Scan for the cell matching the given text and deliver its (X, Y) coordinate at center. 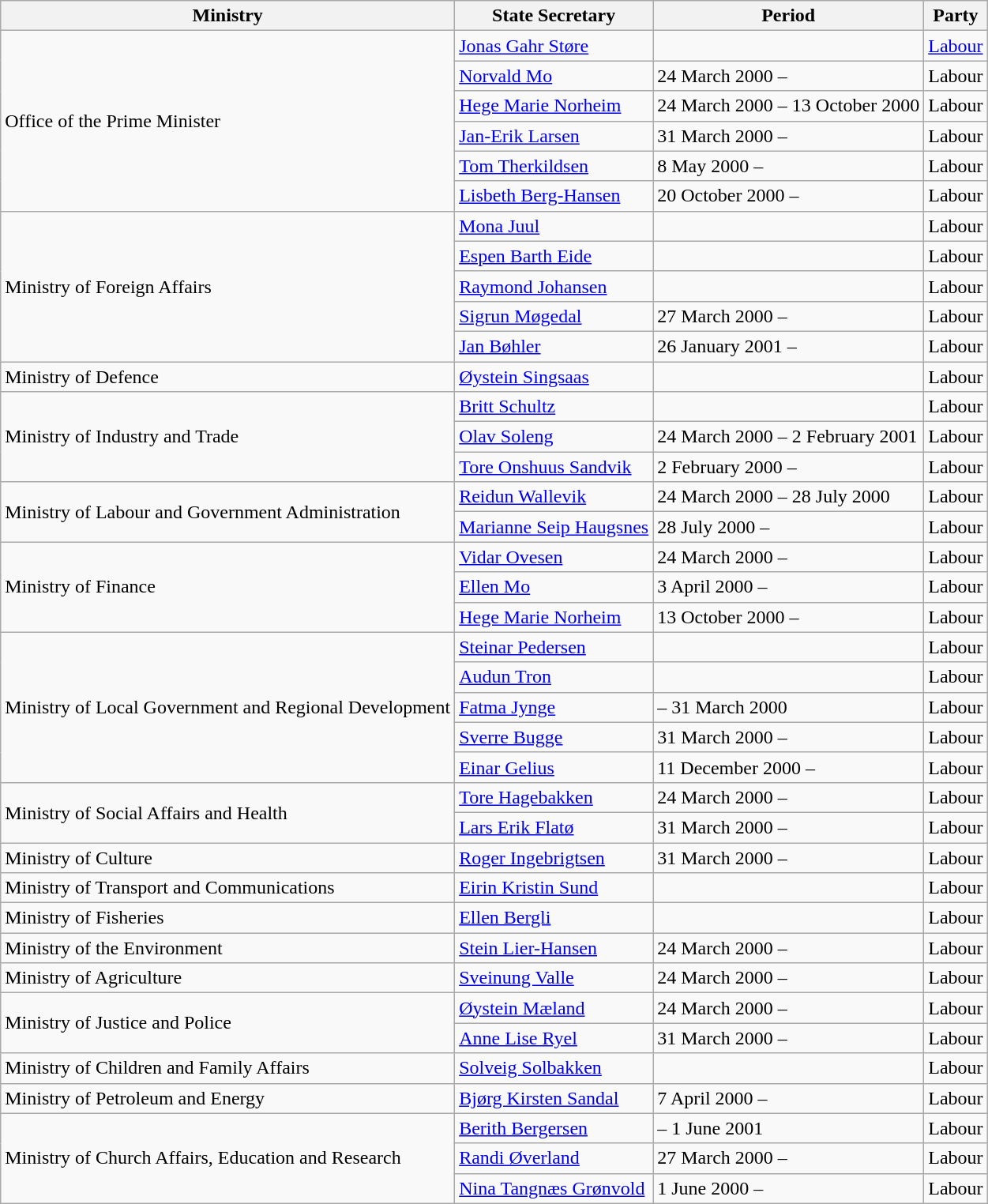
8 May 2000 – (788, 166)
Tore Onshuus Sandvik (554, 467)
Period (788, 16)
Ministry of Petroleum and Energy (227, 1098)
Anne Lise Ryel (554, 1038)
24 March 2000 – 28 July 2000 (788, 497)
Stein Lier-Hansen (554, 948)
Bjørg Kirsten Sandal (554, 1098)
Ministry of Fisheries (227, 918)
Vidar Ovesen (554, 557)
11 December 2000 – (788, 767)
Ministry of Defence (227, 377)
Raymond Johansen (554, 286)
7 April 2000 – (788, 1098)
Olav Soleng (554, 437)
Eirin Kristin Sund (554, 888)
Øystein Singsaas (554, 377)
Jan Bøhler (554, 346)
13 October 2000 – (788, 617)
Party (956, 16)
28 July 2000 – (788, 527)
2 February 2000 – (788, 467)
Ministry of the Environment (227, 948)
24 March 2000 – 2 February 2001 (788, 437)
Ministry of Justice and Police (227, 1023)
Ministry of Local Government and Regional Development (227, 707)
Øystein Mæland (554, 1008)
Britt Schultz (554, 407)
Nina Tangnæs Grønvold (554, 1188)
Tom Therkildsen (554, 166)
Ministry of Finance (227, 587)
Norvald Mo (554, 76)
Audun Tron (554, 677)
Jonas Gahr Støre (554, 46)
Ministry of Church Affairs, Education and Research (227, 1158)
Espen Barth Eide (554, 256)
Ministry of Foreign Affairs (227, 286)
Randi Øverland (554, 1158)
Einar Gelius (554, 767)
State Secretary (554, 16)
Ministry of Labour and Government Administration (227, 512)
Berith Bergersen (554, 1128)
Reidun Wallevik (554, 497)
Office of the Prime Minister (227, 121)
– 1 June 2001 (788, 1128)
Mona Juul (554, 226)
Fatma Jynge (554, 707)
Jan-Erik Larsen (554, 136)
– 31 March 2000 (788, 707)
26 January 2001 – (788, 346)
1 June 2000 – (788, 1188)
Ellen Bergli (554, 918)
Roger Ingebrigtsen (554, 857)
Ministry of Children and Family Affairs (227, 1068)
Sigrun Møgedal (554, 316)
Solveig Solbakken (554, 1068)
Lars Erik Flatø (554, 827)
Ministry of Transport and Communications (227, 888)
Ministry of Industry and Trade (227, 437)
Ministry of Social Affairs and Health (227, 812)
Ministry (227, 16)
24 March 2000 – 13 October 2000 (788, 106)
Sveinung Valle (554, 978)
Ministry of Agriculture (227, 978)
Tore Hagebakken (554, 797)
Steinar Pedersen (554, 647)
Ministry of Culture (227, 857)
Sverre Bugge (554, 737)
Lisbeth Berg-Hansen (554, 196)
20 October 2000 – (788, 196)
Marianne Seip Haugsnes (554, 527)
Ellen Mo (554, 587)
3 April 2000 – (788, 587)
